Identify which cell holds the provided text, then report its [X, Y] central coordinate. 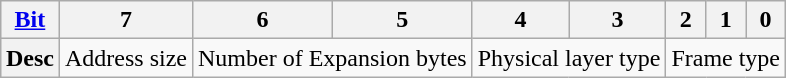
Frame type [726, 58]
4 [520, 20]
1 [726, 20]
Number of Expansion bytes [332, 58]
3 [618, 20]
Bit [30, 20]
0 [766, 20]
5 [402, 20]
2 [686, 20]
7 [126, 20]
Address size [126, 58]
Desc [30, 58]
Physical layer type [569, 58]
6 [262, 20]
